Return the [X, Y] coordinate for the center point of the cell that contains the specified text.  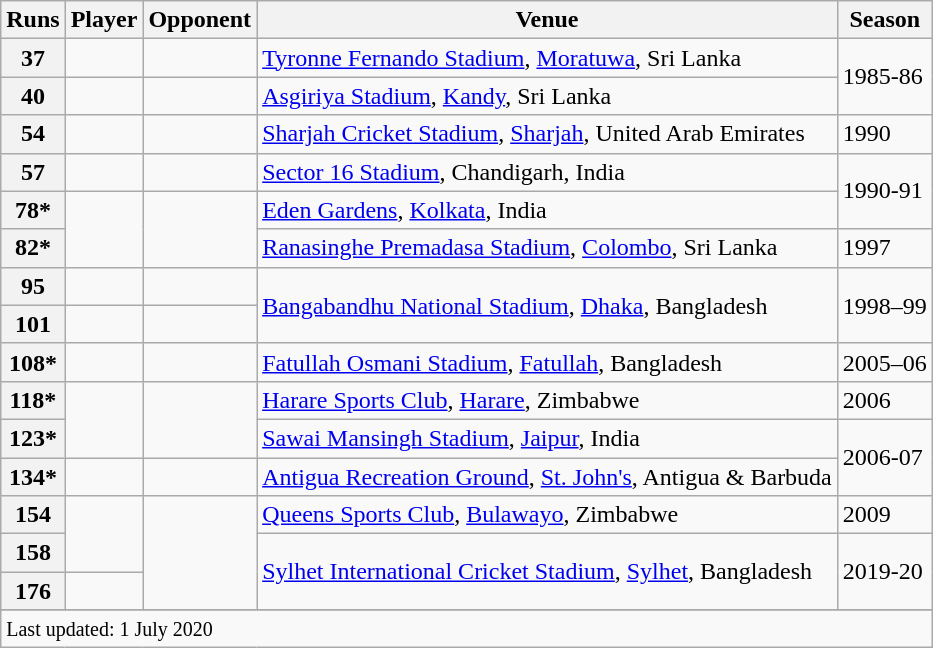
101 [33, 324]
57 [33, 172]
1985-86 [884, 77]
Season [884, 20]
2006-07 [884, 457]
Asgiriya Stadium, Kandy, Sri Lanka [548, 96]
54 [33, 134]
Eden Gardens, Kolkata, India [548, 210]
Antigua Recreation Ground, St. John's, Antigua & Barbuda [548, 477]
Sector 16 Stadium, Chandigarh, India [548, 172]
78* [33, 210]
Sylhet International Cricket Stadium, Sylhet, Bangladesh [548, 572]
1997 [884, 248]
Last updated: 1 July 2020 [467, 629]
Ranasinghe Premadasa Stadium, Colombo, Sri Lanka [548, 248]
Runs [33, 20]
1990-91 [884, 191]
Sharjah Cricket Stadium, Sharjah, United Arab Emirates [548, 134]
2005–06 [884, 362]
Tyronne Fernando Stadium, Moratuwa, Sri Lanka [548, 58]
40 [33, 96]
158 [33, 553]
2019-20 [884, 572]
2006 [884, 400]
108* [33, 362]
134* [33, 477]
82* [33, 248]
2009 [884, 515]
1998–99 [884, 305]
118* [33, 400]
Sawai Mansingh Stadium, Jaipur, India [548, 438]
176 [33, 591]
154 [33, 515]
Harare Sports Club, Harare, Zimbabwe [548, 400]
Venue [548, 20]
95 [33, 286]
37 [33, 58]
Player [104, 20]
123* [33, 438]
Queens Sports Club, Bulawayo, Zimbabwe [548, 515]
Opponent [200, 20]
Fatullah Osmani Stadium, Fatullah, Bangladesh [548, 362]
1990 [884, 134]
Bangabandhu National Stadium, Dhaka, Bangladesh [548, 305]
